Determine the [x, y] coordinate at the center of the cell enclosing the given text.  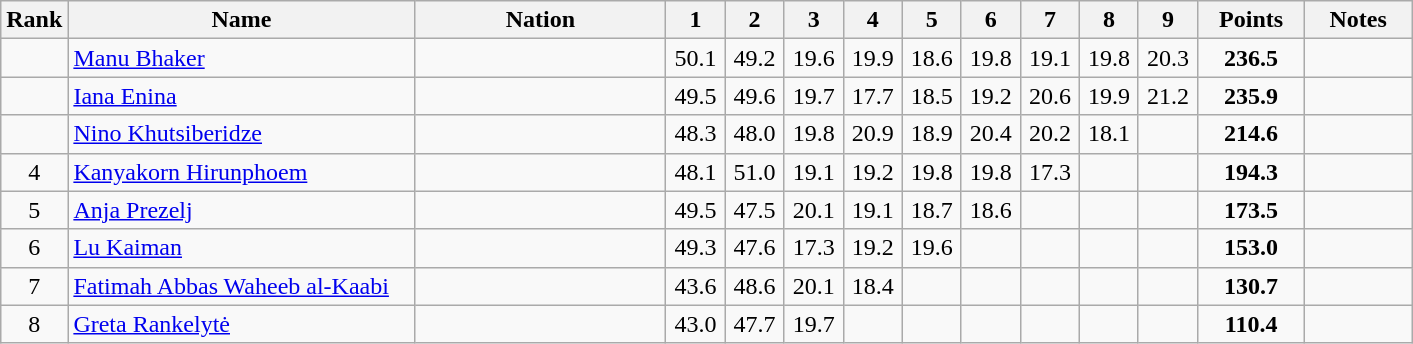
194.3 [1252, 172]
Greta Rankelytė [242, 324]
3 [814, 20]
21.2 [1168, 96]
18.1 [1108, 134]
Notes [1358, 20]
9 [1168, 20]
47.6 [754, 248]
2 [754, 20]
236.5 [1252, 58]
Lu Kaiman [242, 248]
50.1 [696, 58]
130.7 [1252, 286]
110.4 [1252, 324]
20.6 [1050, 96]
47.5 [754, 210]
Manu Bhaker [242, 58]
Name [242, 20]
17.7 [872, 96]
51.0 [754, 172]
Kanyakorn Hirunphoem [242, 172]
18.7 [932, 210]
235.9 [1252, 96]
20.3 [1168, 58]
Nino Khutsiberidze [242, 134]
153.0 [1252, 248]
18.4 [872, 286]
48.1 [696, 172]
Nation [540, 20]
Fatimah Abbas Waheeb al-Kaabi [242, 286]
49.6 [754, 96]
49.2 [754, 58]
43.6 [696, 286]
Points [1252, 20]
20.4 [990, 134]
173.5 [1252, 210]
48.3 [696, 134]
Anja Prezelj [242, 210]
18.5 [932, 96]
1 [696, 20]
Rank [34, 20]
18.9 [932, 134]
Iana Enina [242, 96]
43.0 [696, 324]
214.6 [1252, 134]
20.9 [872, 134]
48.0 [754, 134]
49.3 [696, 248]
48.6 [754, 286]
47.7 [754, 324]
20.2 [1050, 134]
